Search for the cell housing the specified text and yield its [X, Y] center coordinate. 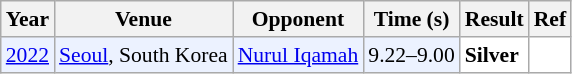
9.22–9.00 [411, 55]
Ref [550, 19]
Time (s) [411, 19]
Venue [144, 19]
2022 [28, 55]
Year [28, 19]
Nurul Iqamah [298, 55]
Seoul, South Korea [144, 55]
Opponent [298, 19]
Silver [494, 55]
Result [494, 19]
